Detect which cell encompasses the target text, then output its (X, Y) center coordinate. 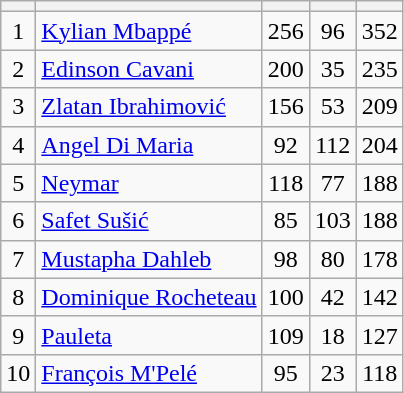
77 (332, 183)
7 (18, 259)
François M'Pelé (149, 373)
1 (18, 31)
6 (18, 221)
Zlatan Ibrahimović (149, 107)
80 (332, 259)
Dominique Rocheteau (149, 297)
92 (286, 145)
142 (380, 297)
200 (286, 69)
35 (332, 69)
Safet Sušić (149, 221)
42 (332, 297)
4 (18, 145)
352 (380, 31)
3 (18, 107)
235 (380, 69)
Pauleta (149, 335)
Neymar (149, 183)
178 (380, 259)
8 (18, 297)
95 (286, 373)
9 (18, 335)
2 (18, 69)
5 (18, 183)
98 (286, 259)
209 (380, 107)
109 (286, 335)
Edinson Cavani (149, 69)
100 (286, 297)
156 (286, 107)
Kylian Mbappé (149, 31)
23 (332, 373)
127 (380, 335)
204 (380, 145)
53 (332, 107)
85 (286, 221)
96 (332, 31)
Angel Di Maria (149, 145)
103 (332, 221)
112 (332, 145)
Mustapha Dahleb (149, 259)
10 (18, 373)
256 (286, 31)
18 (332, 335)
